Output the [X, Y] coordinate of the center of the cell containing the given text.  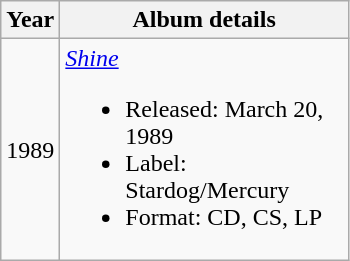
Album details [204, 20]
ShineReleased: March 20, 1989Label: Stardog/MercuryFormat: CD, CS, LP [204, 150]
1989 [30, 150]
Year [30, 20]
